Extract the [x, y] coordinate from the center of the cell holding the provided text.  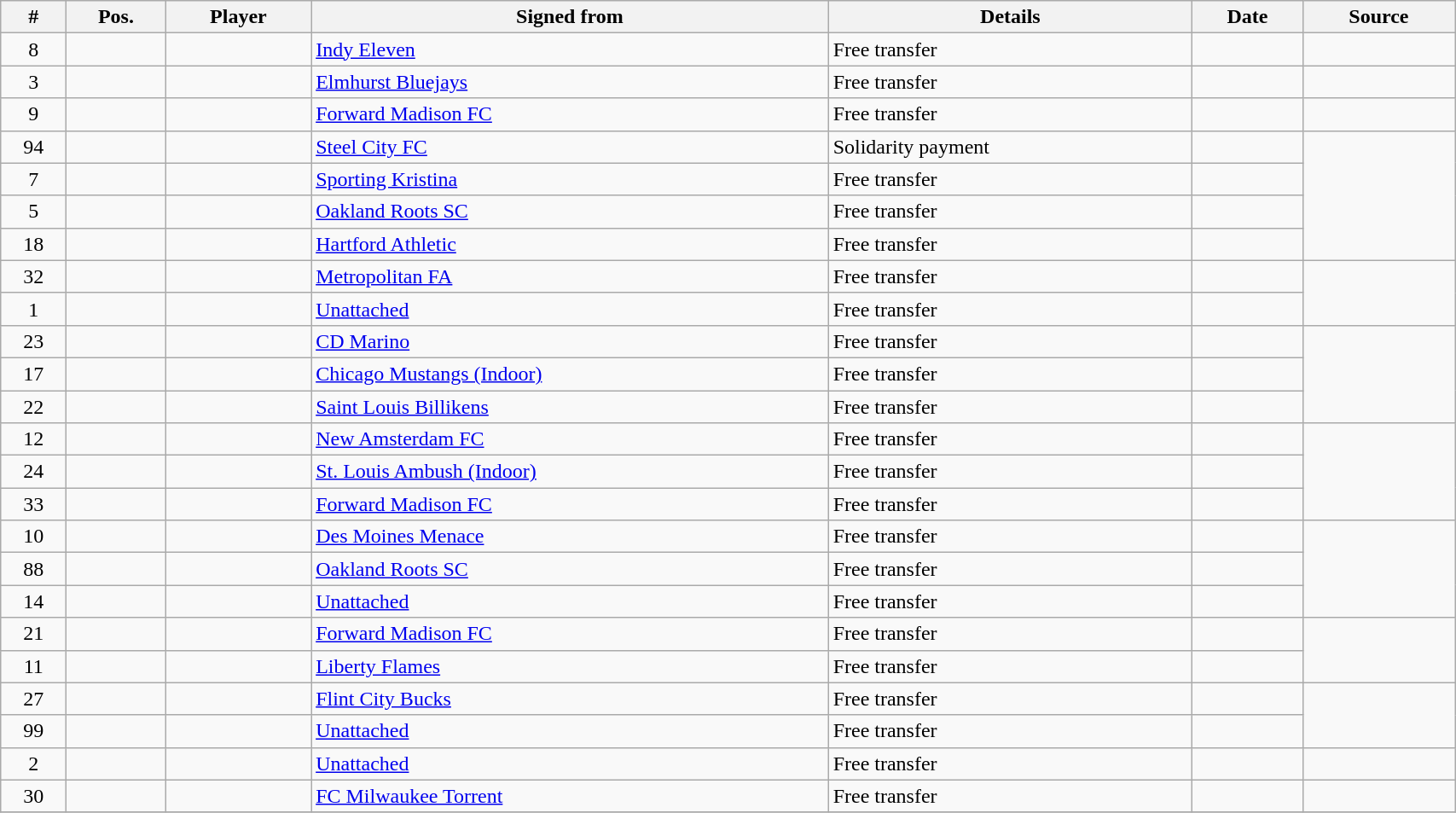
Des Moines Menace [570, 537]
18 [34, 244]
99 [34, 731]
Liberty Flames [570, 666]
Hartford Athletic [570, 244]
Source [1378, 17]
Metropolitan FA [570, 276]
24 [34, 472]
Date [1248, 17]
10 [34, 537]
30 [34, 796]
St. Louis Ambush (Indoor) [570, 472]
88 [34, 569]
94 [34, 147]
17 [34, 374]
Saint Louis Billikens [570, 407]
Indy Eleven [570, 49]
9 [34, 114]
New Amsterdam FC [570, 439]
Signed from [570, 17]
Solidarity payment [1010, 147]
11 [34, 666]
3 [34, 82]
Chicago Mustangs (Indoor) [570, 374]
27 [34, 699]
# [34, 17]
Player [239, 17]
23 [34, 341]
32 [34, 276]
33 [34, 504]
Steel City FC [570, 147]
14 [34, 601]
1 [34, 309]
Flint City Bucks [570, 699]
12 [34, 439]
Elmhurst Bluejays [570, 82]
7 [34, 179]
21 [34, 634]
Pos. [116, 17]
22 [34, 407]
2 [34, 764]
8 [34, 49]
Details [1010, 17]
Sporting Kristina [570, 179]
5 [34, 212]
CD Marino [570, 341]
FC Milwaukee Torrent [570, 796]
